Scan for the cell matching the given text and deliver its [X, Y] coordinate at center. 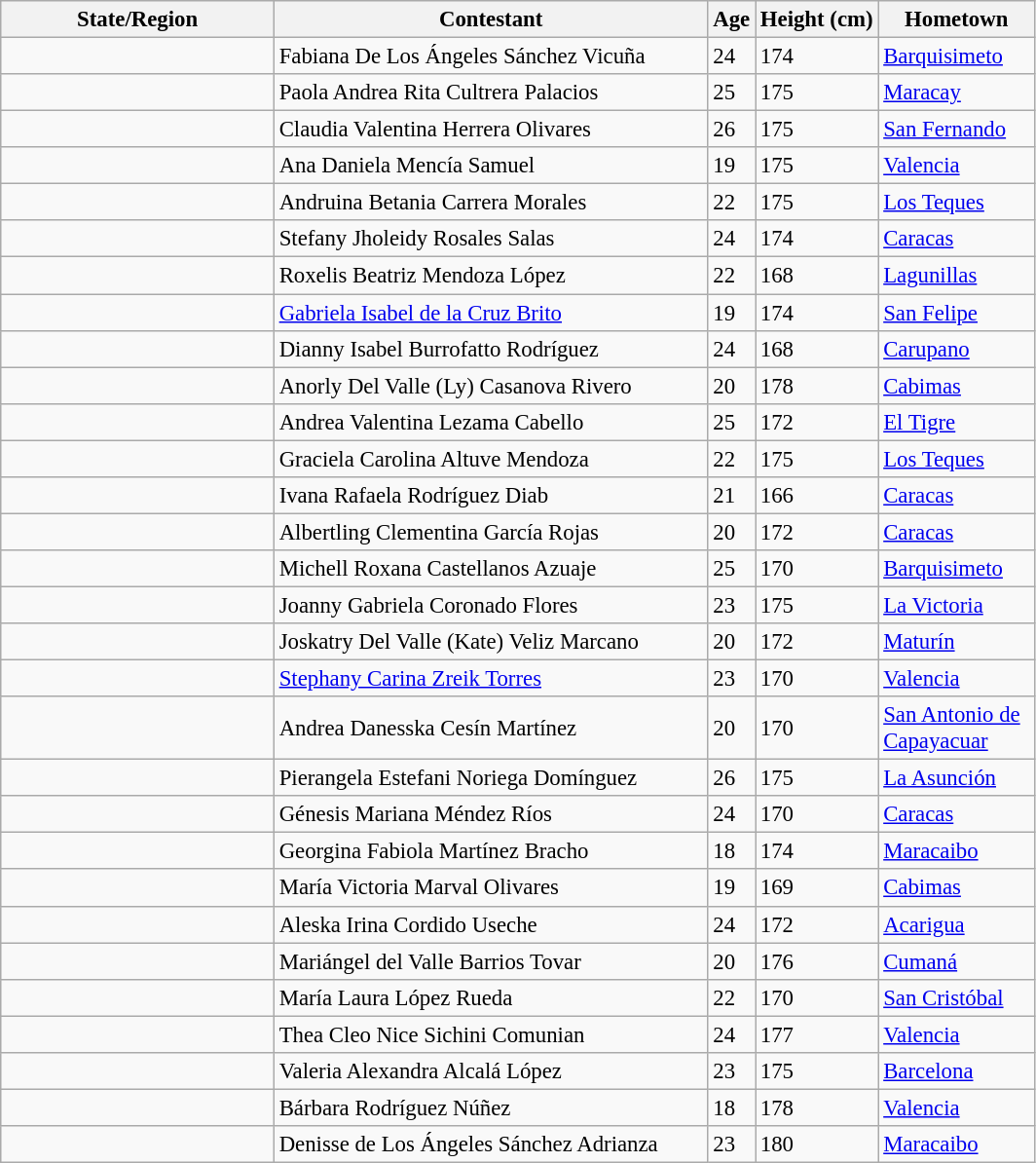
La Victoria [956, 605]
Fabiana De Los Ángeles Sánchez Vicuña [491, 56]
Georgina Fabiola Martínez Bracho [491, 851]
169 [817, 888]
San Fernando [956, 130]
Roxelis Beatriz Mendoza López [491, 276]
176 [817, 961]
Dianny Isabel Burrofatto Rodríguez [491, 349]
Ana Daniela Mencía Samuel [491, 166]
177 [817, 1034]
San Felipe [956, 313]
166 [817, 496]
21 [732, 496]
Ivana Rafaela Rodríguez Diab [491, 496]
Hometown [956, 19]
María Laura López Rueda [491, 997]
State/Region [138, 19]
Pierangela Estefani Noriega Domínguez [491, 778]
Denisse de Los Ángeles Sánchez Adrianza [491, 1144]
Stefany Jholeidy Rosales Salas [491, 239]
Thea Cleo Nice Sichini Comunian [491, 1034]
Maracay [956, 93]
Contestant [491, 19]
Height (cm) [817, 19]
Mariángel del Valle Barrios Tovar [491, 961]
180 [817, 1144]
Cumaná [956, 961]
Albertling Clementina García Rojas [491, 532]
Stephany Carina Zreik Torres [491, 679]
Michell Roxana Castellanos Azuaje [491, 569]
Lagunillas [956, 276]
Andruina Betania Carrera Morales [491, 203]
Age [732, 19]
Joskatry Del Valle (Kate) Veliz Marcano [491, 642]
Acarigua [956, 924]
San Antonio de Capayacuar [956, 729]
Anorly Del Valle (Ly) Casanova Rivero [491, 386]
Valeria Alexandra Alcalá López [491, 1071]
Carupano [956, 349]
Aleska Irina Cordido Useche [491, 924]
Andrea Valentina Lezama Cabello [491, 422]
Génesis Mariana Méndez Ríos [491, 814]
Barcelona [956, 1071]
María Victoria Marval Olivares [491, 888]
Paola Andrea Rita Cultrera Palacios [491, 93]
Bárbara Rodríguez Núñez [491, 1107]
La Asunción [956, 778]
Maturín [956, 642]
El Tigre [956, 422]
Claudia Valentina Herrera Olivares [491, 130]
Andrea Danesska Cesín Martínez [491, 729]
Joanny Gabriela Coronado Flores [491, 605]
San Cristóbal [956, 997]
Graciela Carolina Altuve Mendoza [491, 459]
Gabriela Isabel de la Cruz Brito [491, 313]
